From the cell containing the given text, extract its center point as (X, Y) coordinate. 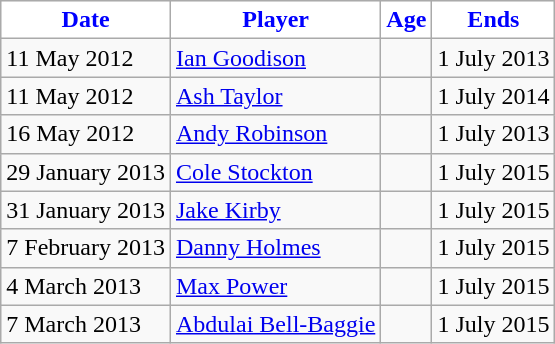
Ian Goodison (275, 58)
7 March 2013 (86, 324)
Age (406, 20)
Abdulai Bell-Baggie (275, 324)
Max Power (275, 286)
29 January 2013 (86, 172)
Jake Kirby (275, 210)
1 July 2014 (494, 96)
Player (275, 20)
Andy Robinson (275, 134)
31 January 2013 (86, 210)
16 May 2012 (86, 134)
Date (86, 20)
Ash Taylor (275, 96)
Ends (494, 20)
4 March 2013 (86, 286)
7 February 2013 (86, 248)
Danny Holmes (275, 248)
Cole Stockton (275, 172)
